Locate the cell with the specified text and output its [x, y] center coordinate. 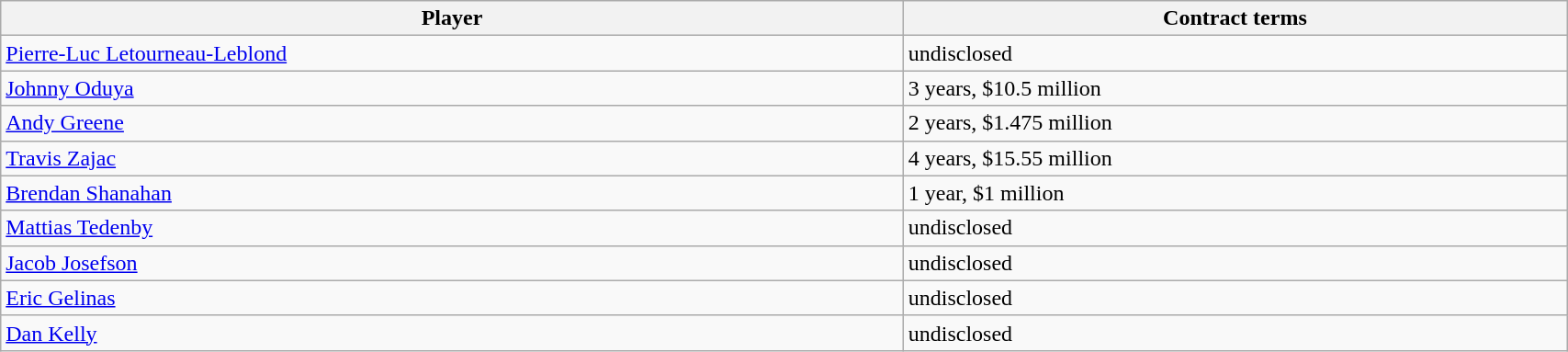
Mattias Tedenby [452, 228]
Player [452, 18]
Eric Gelinas [452, 298]
Andy Greene [452, 123]
4 years, $15.55 million [1235, 158]
Jacob Josefson [452, 263]
1 year, $1 million [1235, 193]
2 years, $1.475 million [1235, 123]
Contract terms [1235, 18]
Pierre-Luc Letourneau-Leblond [452, 53]
3 years, $10.5 million [1235, 88]
Johnny Oduya [452, 88]
Travis Zajac [452, 158]
Brendan Shanahan [452, 193]
Dan Kelly [452, 333]
